Provide the (X, Y) coordinate of the cell's center where the given text is located.  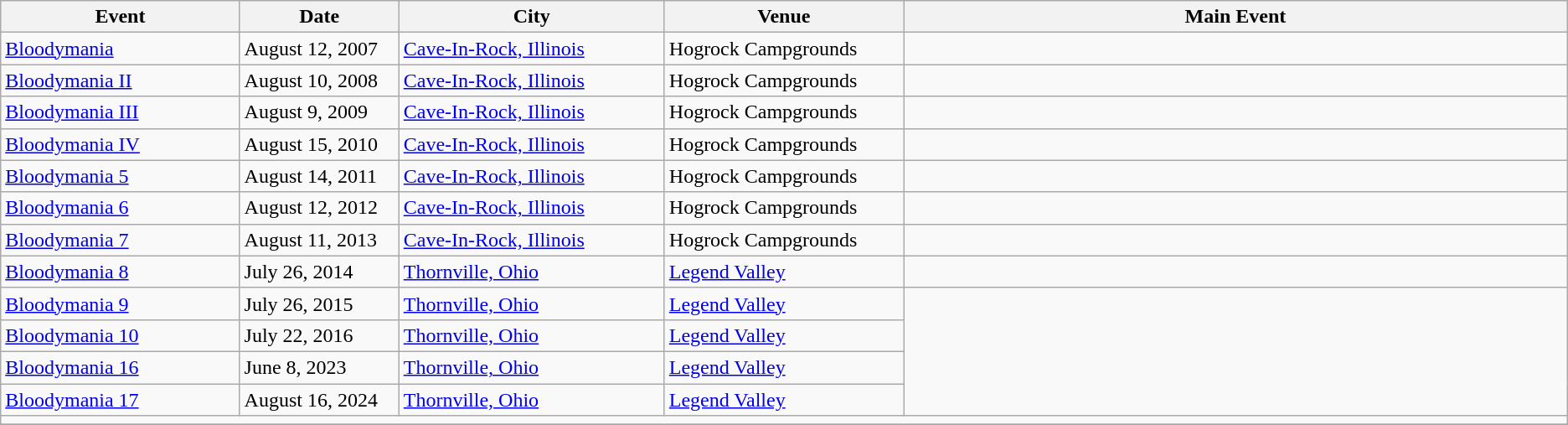
Main Event (1236, 17)
July 26, 2014 (319, 272)
July 26, 2015 (319, 303)
August 9, 2009 (319, 112)
August 11, 2013 (319, 240)
Bloodymania 8 (121, 272)
Bloodymania 17 (121, 400)
Bloodymania 6 (121, 208)
Event (121, 17)
Bloodymania III (121, 112)
Venue (784, 17)
Bloodymania 16 (121, 367)
August 15, 2010 (319, 144)
August 12, 2007 (319, 49)
City (531, 17)
August 16, 2024 (319, 400)
Bloodymania 7 (121, 240)
Bloodymania II (121, 80)
August 10, 2008 (319, 80)
Bloodymania (121, 49)
Date (319, 17)
August 14, 2011 (319, 176)
Bloodymania IV (121, 144)
Bloodymania 9 (121, 303)
June 8, 2023 (319, 367)
July 22, 2016 (319, 335)
August 12, 2012 (319, 208)
Bloodymania 5 (121, 176)
Bloodymania 10 (121, 335)
